For the text-containing cell, return its midpoint in (X, Y) coordinate format. 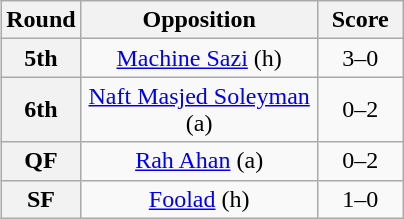
Opposition (199, 20)
Round (41, 20)
SF (41, 199)
Foolad (h) (199, 199)
6th (41, 110)
Naft Masjed Soleyman (a) (199, 110)
1–0 (360, 199)
Rah Ahan (a) (199, 161)
3–0 (360, 58)
Machine Sazi (h) (199, 58)
5th (41, 58)
Score (360, 20)
QF (41, 161)
